Identify which cell holds the provided text, then report its [X, Y] central coordinate. 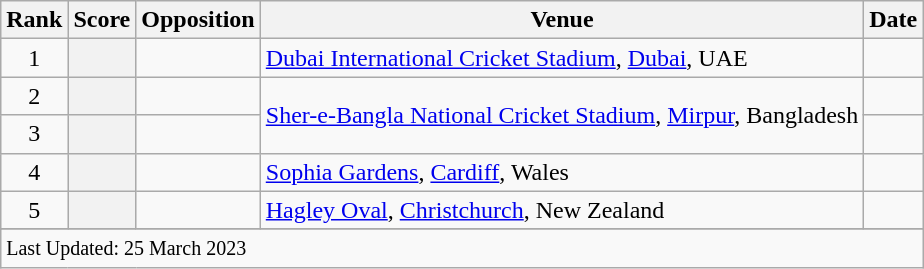
4 [34, 172]
Venue [562, 20]
3 [34, 134]
Date [894, 20]
Score [102, 20]
Hagley Oval, Christchurch, New Zealand [562, 210]
5 [34, 210]
2 [34, 96]
Sophia Gardens, Cardiff, Wales [562, 172]
Sher-e-Bangla National Cricket Stadium, Mirpur, Bangladesh [562, 115]
1 [34, 58]
Rank [34, 20]
Last Updated: 25 March 2023 [462, 248]
Opposition [198, 20]
Dubai International Cricket Stadium, Dubai, UAE [562, 58]
